From the cell containing the given text, extract its center point as [x, y] coordinate. 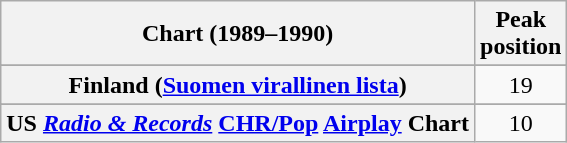
19 [521, 85]
10 [521, 123]
Chart (1989–1990) [238, 34]
Peakposition [521, 34]
Finland (Suomen virallinen lista) [238, 85]
US Radio & Records CHR/Pop Airplay Chart [238, 123]
